Scan for the cell matching the given text and deliver its [x, y] coordinate at center. 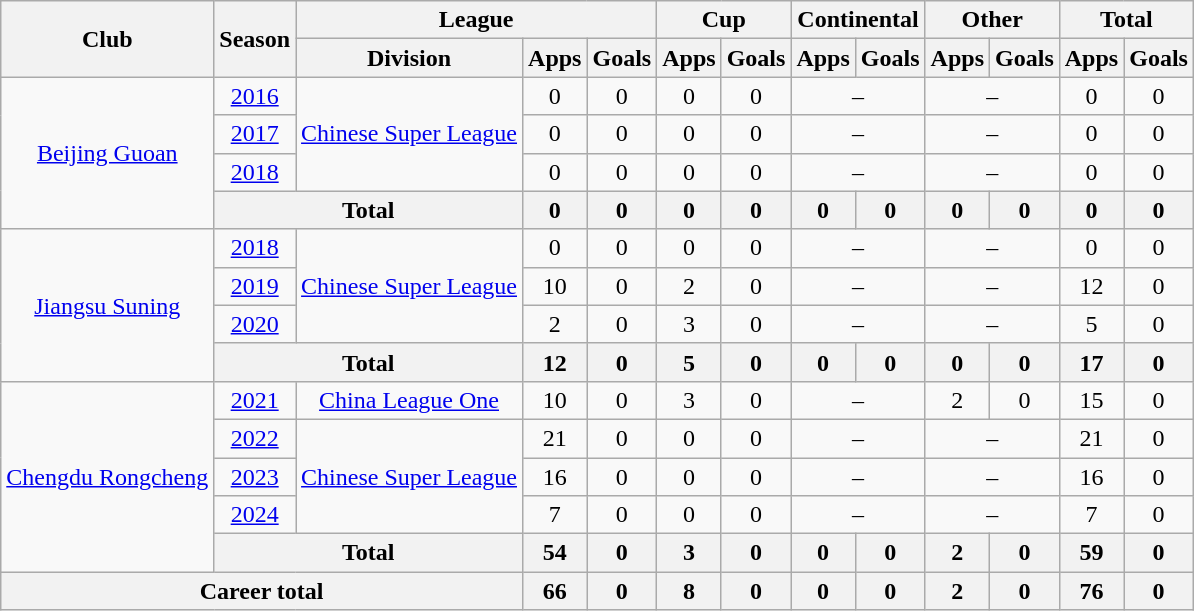
2021 [255, 400]
76 [1091, 591]
Chengdu Rongcheng [108, 476]
17 [1091, 362]
2017 [255, 134]
8 [689, 591]
Cup [724, 20]
Division [410, 58]
Jiangsu Suning [108, 305]
League [476, 20]
2022 [255, 438]
2019 [255, 286]
Club [108, 39]
Other [992, 20]
66 [555, 591]
59 [1091, 553]
2020 [255, 324]
Season [255, 39]
Career total [262, 591]
Continental [858, 20]
China League One [410, 400]
15 [1091, 400]
2024 [255, 515]
Beijing Guoan [108, 153]
54 [555, 553]
2023 [255, 477]
2016 [255, 96]
